Extract the (X, Y) coordinate from the center of the cell holding the provided text.  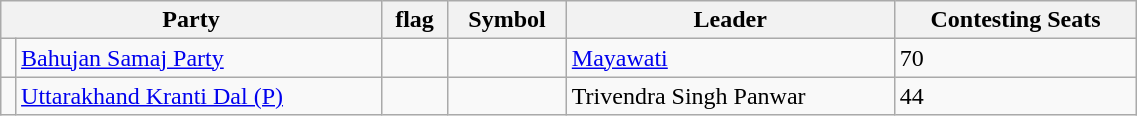
Mayawati (730, 58)
Uttarakhand Kranti Dal (P) (199, 96)
70 (1016, 58)
44 (1016, 96)
Trivendra Singh Panwar (730, 96)
Bahujan Samaj Party (199, 58)
Contesting Seats (1016, 20)
flag (414, 20)
Symbol (507, 20)
Leader (730, 20)
Party (191, 20)
